Scan for the cell matching the given text and deliver its (X, Y) coordinate at center. 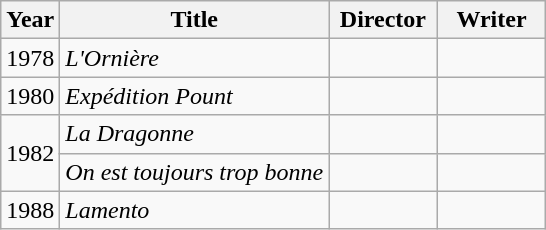
Lamento (194, 210)
L'Ornière (194, 58)
Title (194, 20)
Director (384, 20)
Expédition Pount (194, 96)
1980 (30, 96)
1988 (30, 210)
Writer (492, 20)
La Dragonne (194, 134)
On est toujours trop bonne (194, 172)
Year (30, 20)
1978 (30, 58)
1982 (30, 153)
